Identify which cell holds the provided text, then report its [x, y] central coordinate. 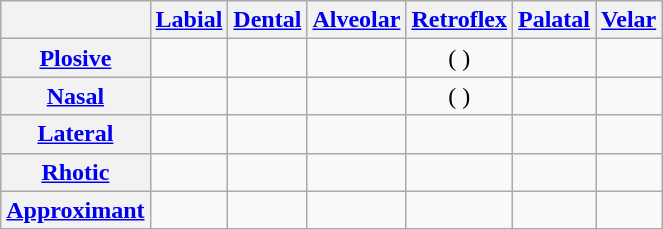
Plosive [76, 58]
Nasal [76, 96]
Retroflex [460, 20]
Labial [189, 20]
Approximant [76, 210]
Dental [268, 20]
Rhotic [76, 172]
Velar [629, 20]
Palatal [554, 20]
Lateral [76, 134]
Alveolar [356, 20]
